Find where the given text appears and provide that cell's center as (x, y) coordinate. 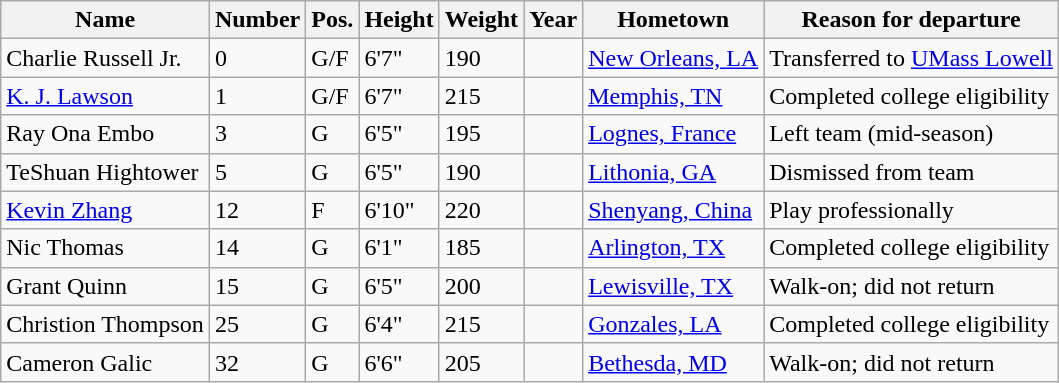
Charlie Russell Jr. (106, 58)
5 (257, 172)
1 (257, 96)
205 (481, 362)
6'1" (399, 248)
TeShuan Hightower (106, 172)
Arlington, TX (674, 248)
15 (257, 286)
Christion Thompson (106, 324)
Number (257, 20)
12 (257, 210)
Bethesda, MD (674, 362)
Hometown (674, 20)
Memphis, TN (674, 96)
185 (481, 248)
Weight (481, 20)
6'10" (399, 210)
32 (257, 362)
Pos. (332, 20)
200 (481, 286)
6'6" (399, 362)
0 (257, 58)
K. J. Lawson (106, 96)
Kevin Zhang (106, 210)
Play professionally (912, 210)
Reason for departure (912, 20)
Year (554, 20)
195 (481, 134)
Height (399, 20)
3 (257, 134)
Shenyang, China (674, 210)
Lewisville, TX (674, 286)
Lognes, France (674, 134)
Cameron Galic (106, 362)
Gonzales, LA (674, 324)
Left team (mid-season) (912, 134)
Grant Quinn (106, 286)
Ray Ona Embo (106, 134)
6'4" (399, 324)
New Orleans, LA (674, 58)
Lithonia, GA (674, 172)
220 (481, 210)
25 (257, 324)
F (332, 210)
Transferred to UMass Lowell (912, 58)
Name (106, 20)
14 (257, 248)
Nic Thomas (106, 248)
Dismissed from team (912, 172)
